Pinpoint the cell where the given text exists, returning its [X, Y] midpoint coordinate. 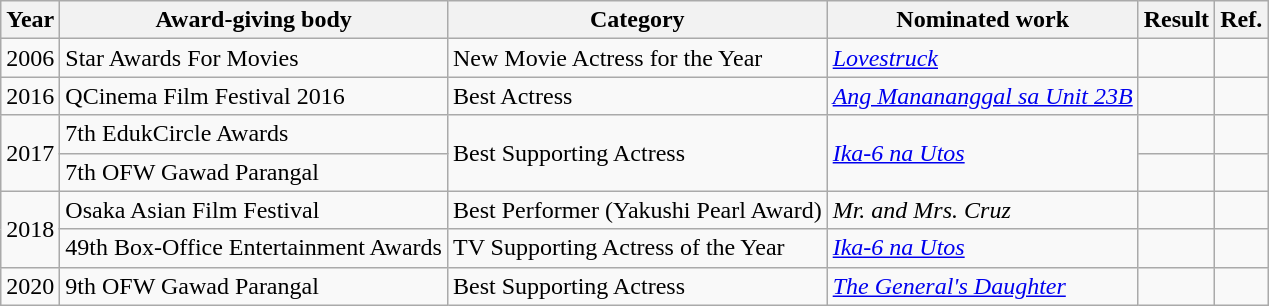
7th EdukCircle Awards [254, 134]
2018 [30, 229]
2016 [30, 96]
TV Supporting Actress of the Year [637, 248]
Nominated work [982, 20]
Lovestruck [982, 58]
Osaka Asian Film Festival [254, 210]
Result [1176, 20]
Best Actress [637, 96]
7th OFW Gawad Parangal [254, 172]
QCinema Film Festival 2016 [254, 96]
2020 [30, 286]
The General's Daughter [982, 286]
New Movie Actress for the Year [637, 58]
Best Performer (Yakushi Pearl Award) [637, 210]
Star Awards For Movies [254, 58]
Category [637, 20]
Ang Manananggal sa Unit 23B [982, 96]
Mr. and Mrs. Cruz [982, 210]
49th Box-Office Entertainment Awards [254, 248]
Year [30, 20]
Ref. [1242, 20]
2006 [30, 58]
Award-giving body [254, 20]
2017 [30, 153]
9th OFW Gawad Parangal [254, 286]
